Locate the cell with the specified text and output its [X, Y] center coordinate. 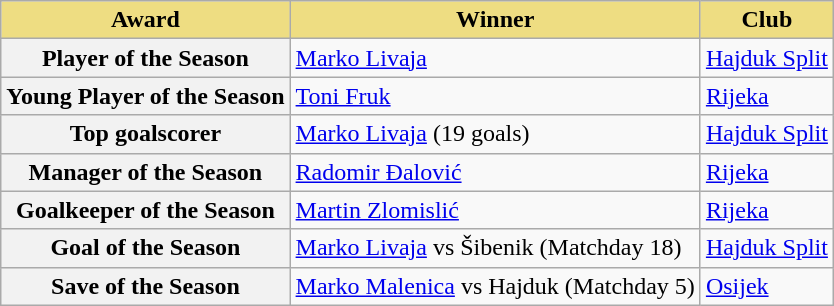
Martin Zlomislić [495, 210]
Winner [495, 20]
Club [766, 20]
Top goalscorer [146, 134]
Award [146, 20]
Toni Fruk [495, 96]
Marko Livaja vs Šibenik (Matchday 18) [495, 248]
Young Player of the Season [146, 96]
Save of the Season [146, 286]
Goal of the Season [146, 248]
Marko Malenica vs Hajduk (Matchday 5) [495, 286]
Marko Livaja [495, 58]
Goalkeeper of the Season [146, 210]
Player of the Season [146, 58]
Manager of the Season [146, 172]
Osijek [766, 286]
Radomir Đalović [495, 172]
Marko Livaja (19 goals) [495, 134]
